Output the [X, Y] coordinate of the center of the cell containing the given text.  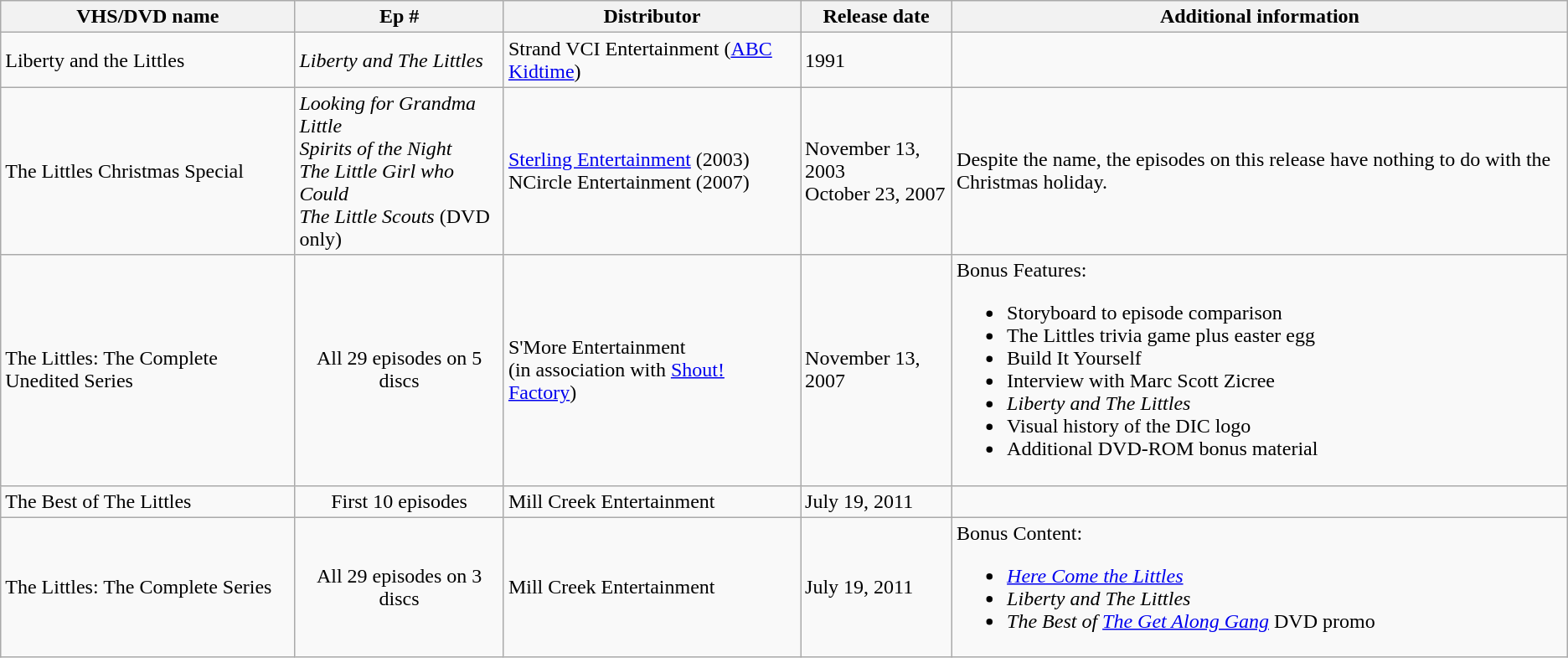
Liberty and the Littles [147, 60]
Despite the name, the episodes on this release have nothing to do with the Christmas holiday. [1260, 171]
All 29 episodes on 3 discs [400, 587]
The Littles: The Complete Unedited Series [147, 370]
Additional information [1260, 17]
Release date [876, 17]
Strand VCI Entertainment (ABC Kidtime) [652, 60]
1991 [876, 60]
Liberty and The Littles [400, 60]
All 29 episodes on 5 discs [400, 370]
S'More Entertainment(in association with Shout! Factory) [652, 370]
The Best of The Littles [147, 501]
The Littles Christmas Special [147, 171]
The Littles: The Complete Series [147, 587]
VHS/DVD name [147, 17]
November 13, 2007 [876, 370]
Ep # [400, 17]
First 10 episodes [400, 501]
Sterling Entertainment (2003)NCircle Entertainment (2007) [652, 171]
Looking for Grandma LittleSpirits of the NightThe Little Girl who CouldThe Little Scouts (DVD only) [400, 171]
Distributor [652, 17]
November 13, 2003October 23, 2007 [876, 171]
Bonus Content:Here Come the LittlesLiberty and The LittlesThe Best of The Get Along Gang DVD promo [1260, 587]
